Determine the [x, y] coordinate at the center of the cell enclosing the given text.  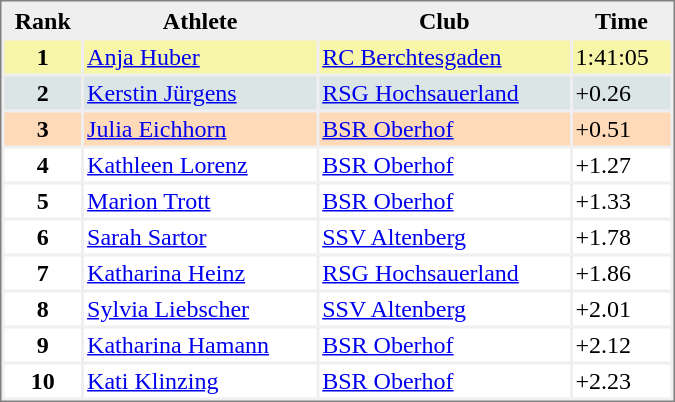
+2.23 [621, 380]
Katharina Heinz [200, 272]
Katharina Hamann [200, 344]
Anja Huber [200, 56]
Rank [42, 20]
+1.78 [621, 236]
Kathleen Lorenz [200, 164]
Club [444, 20]
+2.12 [621, 344]
+1.86 [621, 272]
Athlete [200, 20]
Marion Trott [200, 200]
6 [42, 236]
+1.27 [621, 164]
+0.26 [621, 92]
+0.51 [621, 128]
Sarah Sartor [200, 236]
1:41:05 [621, 56]
8 [42, 308]
1 [42, 56]
10 [42, 380]
3 [42, 128]
Julia Eichhorn [200, 128]
Time [621, 20]
+1.33 [621, 200]
5 [42, 200]
Sylvia Liebscher [200, 308]
9 [42, 344]
4 [42, 164]
7 [42, 272]
Kati Klinzing [200, 380]
2 [42, 92]
+2.01 [621, 308]
RC Berchtesgaden [444, 56]
Kerstin Jürgens [200, 92]
